Capture the cell that displays the provided text and extract its [x, y] central coordinate. 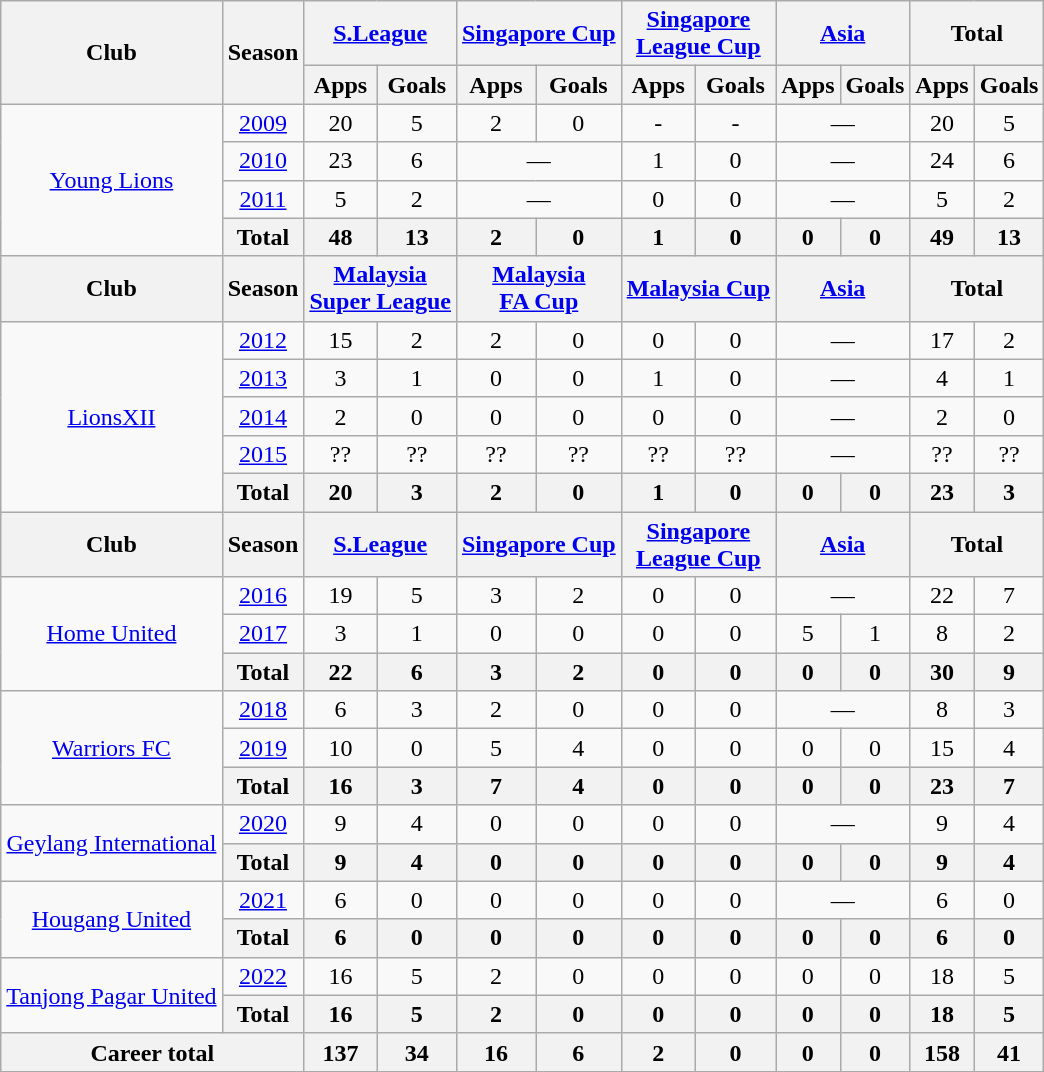
34 [416, 1052]
Hougang United [112, 919]
137 [340, 1052]
2009 [263, 123]
2015 [263, 454]
Home United [112, 634]
30 [942, 672]
49 [942, 237]
41 [1009, 1052]
2013 [263, 378]
2018 [263, 710]
17 [942, 340]
10 [340, 748]
24 [942, 161]
2022 [263, 976]
Geylang International [112, 843]
158 [942, 1052]
Malaysia Cup [698, 288]
2021 [263, 900]
2020 [263, 824]
Tanjong Pagar United [112, 995]
MalaysiaSuper League [380, 288]
Career total [152, 1052]
19 [340, 596]
2010 [263, 161]
Young Lions [112, 180]
MalaysiaFA Cup [538, 288]
2019 [263, 748]
2017 [263, 634]
2012 [263, 340]
Warriors FC [112, 748]
2016 [263, 596]
48 [340, 237]
LionsXII [112, 416]
2011 [263, 199]
2014 [263, 416]
